Capture the cell that displays the provided text and extract its (x, y) central coordinate. 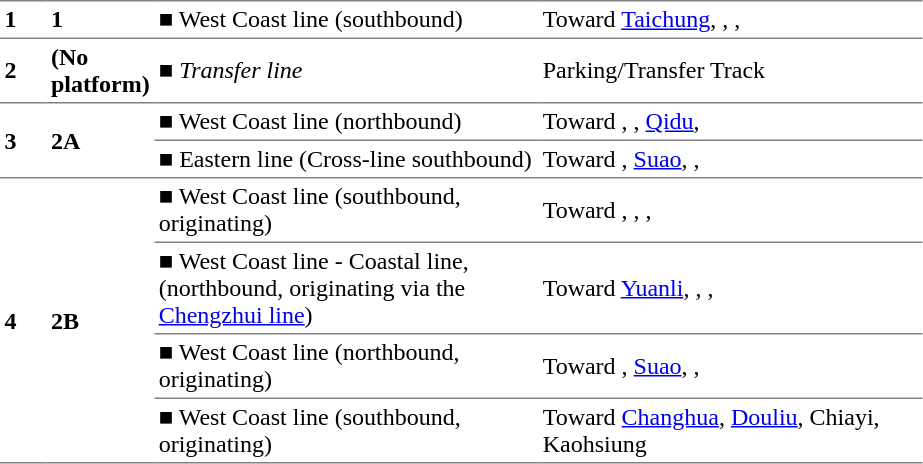
■ West Coast line - Coastal line, (northbound, originating via the Chengzhui line) (346, 289)
2B (100, 320)
Toward , , Qidu, (730, 123)
Toward , , , (730, 210)
■ Eastern line (Cross-line southbound) (346, 160)
■ Transfer line (346, 71)
3 (23, 142)
(No platform) (100, 71)
■ West Coast line (northbound) (346, 123)
■ West Coast line (northbound, originating) (346, 366)
2A (100, 142)
Toward Changhua, Douliu, Chiayi, Kaohsiung (730, 431)
2 (23, 71)
4 (23, 320)
Toward Taichung, , , (730, 20)
Toward Yuanli, , , (730, 289)
Parking/Transfer Track (730, 71)
■ West Coast line (southbound) (346, 20)
